Detect which cell encompasses the target text, then output its (X, Y) center coordinate. 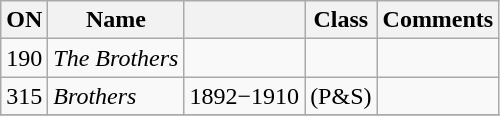
Brothers (116, 96)
Class (341, 20)
315 (24, 96)
Name (116, 20)
The Brothers (116, 58)
(P&S) (341, 96)
Comments (438, 20)
1892−1910 (244, 96)
ON (24, 20)
190 (24, 58)
